Detect which cell encompasses the target text, then output its (x, y) center coordinate. 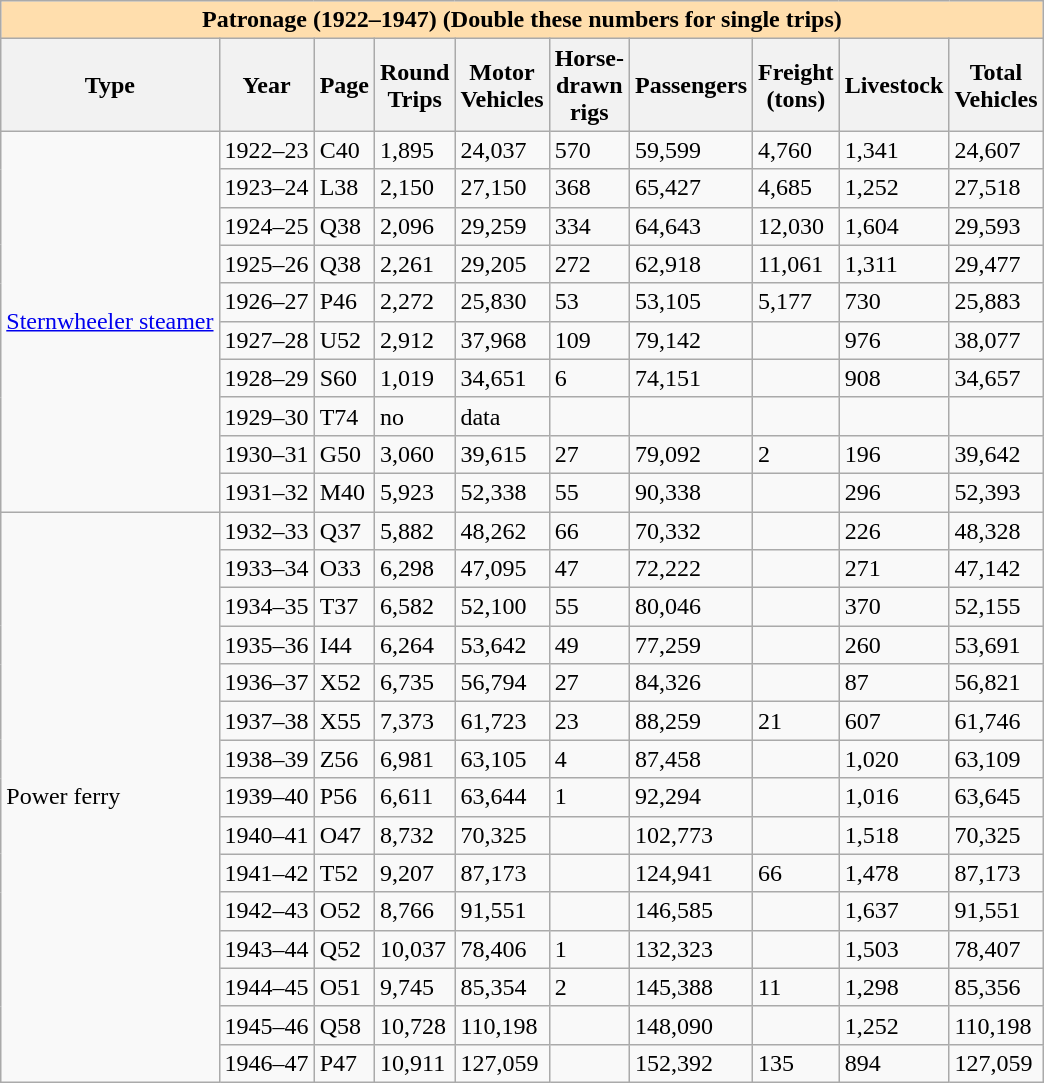
24,607 (996, 150)
8,732 (414, 835)
271 (894, 569)
9,745 (414, 987)
1,503 (894, 949)
226 (894, 531)
894 (894, 1063)
1,020 (894, 759)
370 (894, 607)
24,037 (502, 150)
84,326 (690, 683)
23 (589, 721)
1935–36 (266, 645)
P56 (344, 797)
11,061 (796, 264)
O52 (344, 911)
data (502, 416)
X55 (344, 721)
1,604 (894, 226)
135 (796, 1063)
368 (589, 188)
12,030 (796, 226)
L38 (344, 188)
Motor Vehicles (502, 85)
6,298 (414, 569)
U52 (344, 340)
5,882 (414, 531)
334 (589, 226)
1922–23 (266, 150)
1925–26 (266, 264)
34,657 (996, 378)
61,746 (996, 721)
730 (894, 302)
Passengers (690, 85)
39,615 (502, 454)
6,735 (414, 683)
88,259 (690, 721)
908 (894, 378)
1946–47 (266, 1063)
1,518 (894, 835)
52,155 (996, 607)
63,645 (996, 797)
1,298 (894, 987)
52,100 (502, 607)
63,105 (502, 759)
O51 (344, 987)
196 (894, 454)
10,728 (414, 1025)
1,895 (414, 150)
47 (589, 569)
1941–42 (266, 873)
70,332 (690, 531)
8,766 (414, 911)
Round Trips (414, 85)
27,518 (996, 188)
152,392 (690, 1063)
1944–45 (266, 987)
47,142 (996, 569)
P47 (344, 1063)
2,261 (414, 264)
260 (894, 645)
1932–33 (266, 531)
2,150 (414, 188)
Q52 (344, 949)
no (414, 416)
74,151 (690, 378)
1929–30 (266, 416)
1,019 (414, 378)
78,406 (502, 949)
48,262 (502, 531)
1930–31 (266, 454)
53 (589, 302)
56,821 (996, 683)
25,830 (502, 302)
85,356 (996, 987)
296 (894, 492)
6,582 (414, 607)
S60 (344, 378)
Power ferry (110, 798)
1942–43 (266, 911)
53,642 (502, 645)
1,311 (894, 264)
65,427 (690, 188)
G50 (344, 454)
52,393 (996, 492)
124,941 (690, 873)
7,373 (414, 721)
1938–39 (266, 759)
1931–32 (266, 492)
37,968 (502, 340)
48,328 (996, 531)
80,046 (690, 607)
272 (589, 264)
145,388 (690, 987)
11 (796, 987)
T37 (344, 607)
Q58 (344, 1025)
53,105 (690, 302)
1923–24 (266, 188)
27,150 (502, 188)
21 (796, 721)
1937–38 (266, 721)
102,773 (690, 835)
4,685 (796, 188)
1940–41 (266, 835)
63,644 (502, 797)
148,090 (690, 1025)
63,109 (996, 759)
53,691 (996, 645)
Patronage (1922–1947) (Double these numbers for single trips) (522, 20)
92,294 (690, 797)
Total Vehicles (996, 85)
3,060 (414, 454)
6,264 (414, 645)
1,016 (894, 797)
1924–25 (266, 226)
49 (589, 645)
X52 (344, 683)
1943–44 (266, 949)
109 (589, 340)
34,651 (502, 378)
25,883 (996, 302)
2,096 (414, 226)
29,593 (996, 226)
1927–28 (266, 340)
O47 (344, 835)
61,723 (502, 721)
T52 (344, 873)
10,037 (414, 949)
5,177 (796, 302)
O33 (344, 569)
79,142 (690, 340)
4,760 (796, 150)
78,407 (996, 949)
2,272 (414, 302)
38,077 (996, 340)
6 (589, 378)
85,354 (502, 987)
47,095 (502, 569)
C40 (344, 150)
1945–46 (266, 1025)
1939–40 (266, 797)
Livestock (894, 85)
9,207 (414, 873)
Sternwheeler steamer (110, 322)
Page (344, 85)
1,341 (894, 150)
72,222 (690, 569)
79,092 (690, 454)
29,477 (996, 264)
I44 (344, 645)
607 (894, 721)
6,611 (414, 797)
1933–34 (266, 569)
5,923 (414, 492)
P46 (344, 302)
39,642 (996, 454)
Q37 (344, 531)
29,205 (502, 264)
2,912 (414, 340)
6,981 (414, 759)
4 (589, 759)
Z56 (344, 759)
1936–37 (266, 683)
87,458 (690, 759)
132,323 (690, 949)
570 (589, 150)
29,259 (502, 226)
87 (894, 683)
1,637 (894, 911)
62,918 (690, 264)
Type (110, 85)
976 (894, 340)
Horse- drawn rigs (589, 85)
1926–27 (266, 302)
T74 (344, 416)
1,478 (894, 873)
Freight (tons) (796, 85)
56,794 (502, 683)
64,643 (690, 226)
59,599 (690, 150)
146,585 (690, 911)
10,911 (414, 1063)
M40 (344, 492)
77,259 (690, 645)
90,338 (690, 492)
1934–35 (266, 607)
Year (266, 85)
52,338 (502, 492)
1928–29 (266, 378)
